Identify which cell holds the provided text, then report its [X, Y] central coordinate. 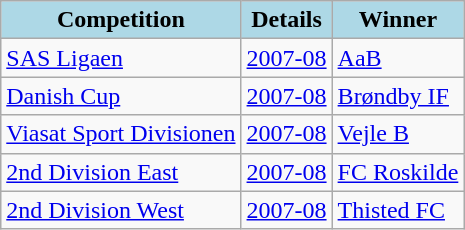
Vejle B [398, 134]
Danish Cup [121, 96]
Thisted FC [398, 210]
Viasat Sport Divisionen [121, 134]
Brøndby IF [398, 96]
Winner [398, 20]
2nd Division West [121, 210]
Details [286, 20]
Competition [121, 20]
SAS Ligaen [121, 58]
2nd Division East [121, 172]
FC Roskilde [398, 172]
AaB [398, 58]
